For the text-containing cell, return its midpoint in (X, Y) coordinate format. 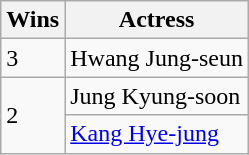
Wins (33, 20)
2 (33, 115)
Kang Hye-jung (157, 134)
Hwang Jung-seun (157, 58)
3 (33, 58)
Actress (157, 20)
Jung Kyung-soon (157, 96)
